Pinpoint the cell where the given text exists, returning its (X, Y) midpoint coordinate. 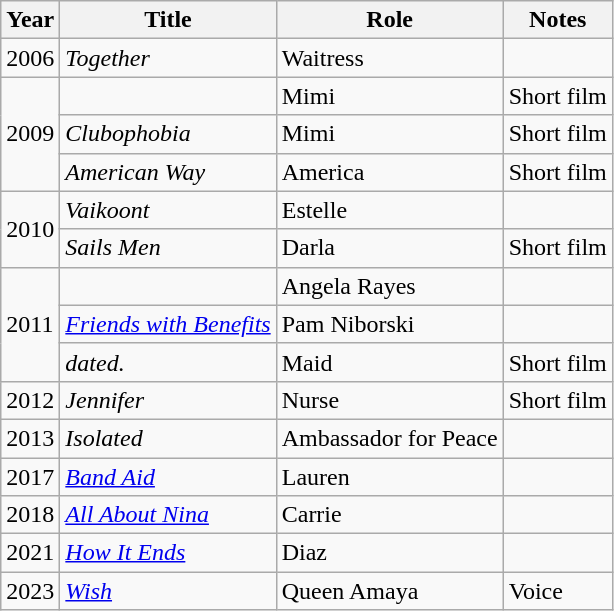
Angela Rayes (390, 286)
Sails Men (168, 248)
Estelle (390, 210)
2023 (30, 591)
Clubophobia (168, 134)
America (390, 172)
Carrie (390, 515)
Voice (558, 591)
Notes (558, 20)
Year (30, 20)
Band Aid (168, 477)
Together (168, 58)
Darla (390, 248)
Maid (390, 362)
Jennifer (168, 400)
2021 (30, 553)
American Way (168, 172)
2011 (30, 324)
Ambassador for Peace (390, 438)
2009 (30, 134)
Title (168, 20)
Friends with Benefits (168, 324)
Queen Amaya (390, 591)
dated. (168, 362)
Waitress (390, 58)
2012 (30, 400)
2010 (30, 229)
Role (390, 20)
Nurse (390, 400)
2018 (30, 515)
2013 (30, 438)
Isolated (168, 438)
Diaz (390, 553)
2017 (30, 477)
Vaikoont (168, 210)
Wish (168, 591)
All About Nina (168, 515)
Pam Niborski (390, 324)
2006 (30, 58)
Lauren (390, 477)
How It Ends (168, 553)
